For the text-containing cell, return its midpoint in [X, Y] coordinate format. 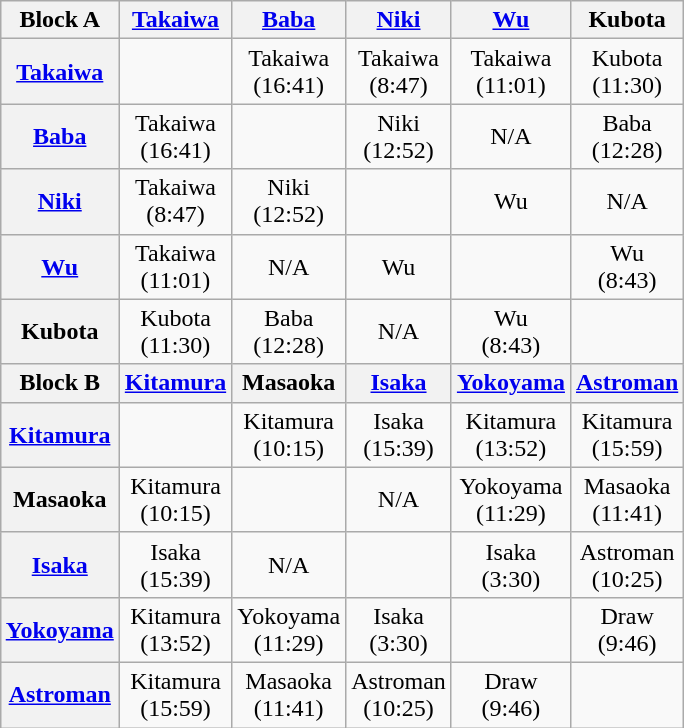
Block A [60, 20]
Block B [60, 383]
